From the cell containing the given text, extract its center point as (x, y) coordinate. 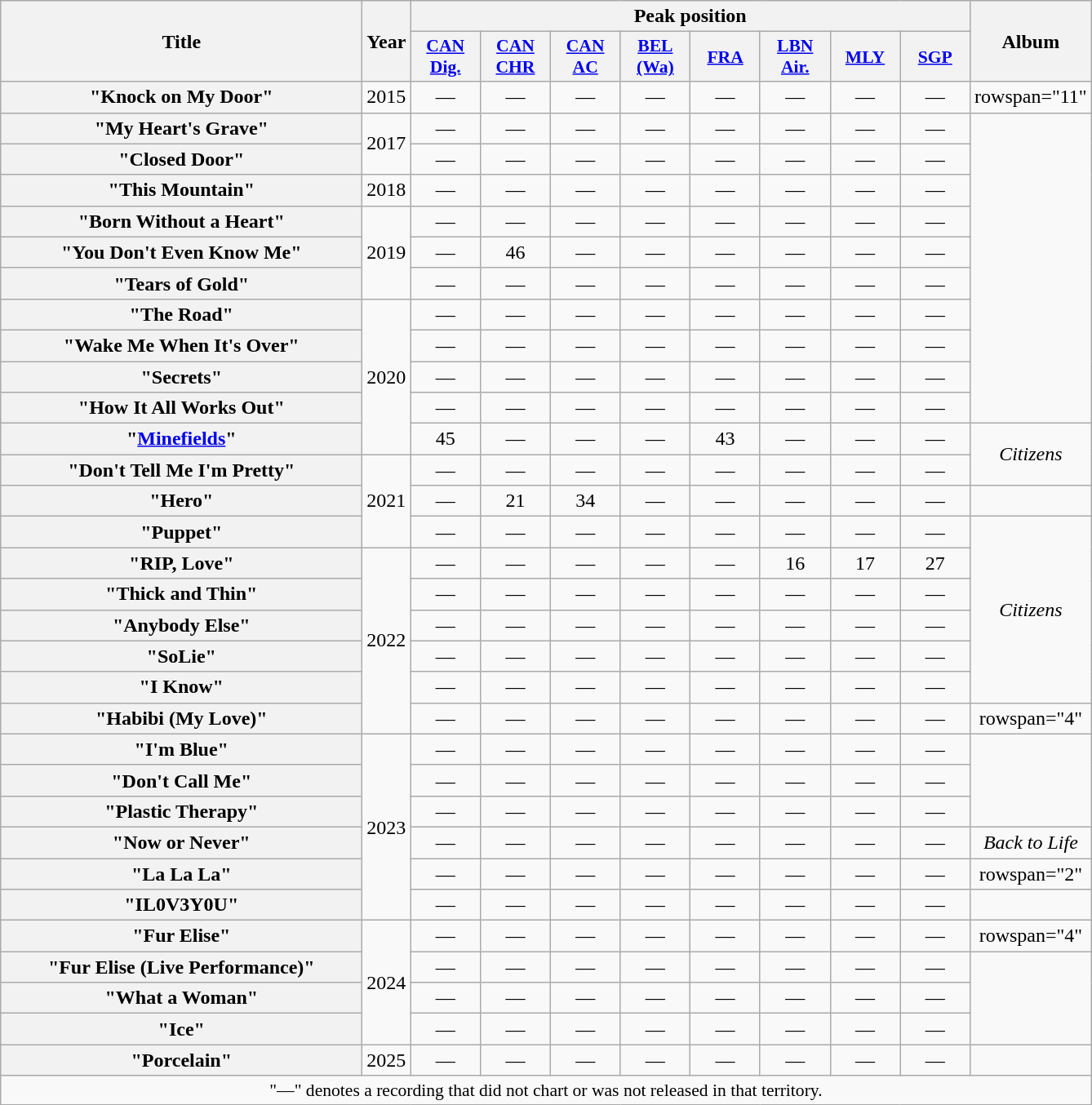
rowspan="11" (1032, 97)
"This Mountain" (181, 190)
Title (181, 41)
"Born Without a Heart" (181, 221)
17 (865, 563)
"You Don't Even Know Me" (181, 252)
"IL0V3Y0U" (181, 905)
CANCHR (516, 57)
"I'm Blue" (181, 749)
CANDig. (446, 57)
2017 (387, 144)
"La La La" (181, 874)
2019 (387, 252)
"I Know" (181, 687)
2024 (387, 983)
"Porcelain" (181, 1060)
FRA (726, 57)
21 (516, 501)
2023 (387, 827)
"SoLie" (181, 656)
2022 (387, 641)
"Minefields" (181, 439)
2020 (387, 376)
"Thick and Thin" (181, 594)
"Now or Never" (181, 842)
SGP (935, 57)
"Fur Elise (Live Performance)" (181, 967)
2015 (387, 97)
"Knock on My Door" (181, 97)
Album (1032, 41)
BEL(Wa) (655, 57)
"Anybody Else" (181, 625)
"What a Woman" (181, 998)
27 (935, 563)
"Fur Elise" (181, 936)
2025 (387, 1060)
"Wake Me When It's Over" (181, 345)
46 (516, 252)
2018 (387, 190)
43 (726, 439)
34 (585, 501)
LBNAir. (795, 57)
"Secrets" (181, 376)
Year (387, 41)
"The Road" (181, 314)
"Ice" (181, 1029)
"Don't Tell Me I'm Pretty" (181, 470)
"Tears of Gold" (181, 283)
"Hero" (181, 501)
45 (446, 439)
"Closed Door" (181, 159)
"How It All Works Out" (181, 408)
"My Heart's Grave" (181, 128)
16 (795, 563)
CANAC (585, 57)
"Habibi (My Love)" (181, 718)
"Puppet" (181, 532)
2021 (387, 501)
"Plastic Therapy" (181, 811)
Back to Life (1032, 842)
rowspan="2" (1032, 874)
"Don't Call Me" (181, 780)
Peak position (690, 16)
"RIP, Love" (181, 563)
MLY (865, 57)
"—" denotes a recording that did not chart or was not released in that territory. (546, 1090)
